Identify which cell holds the provided text, then report its (x, y) central coordinate. 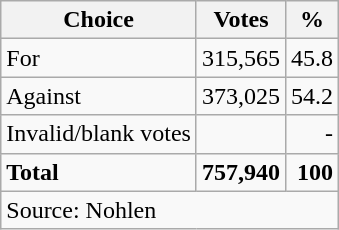
For (99, 58)
Against (99, 96)
Choice (99, 20)
315,565 (240, 58)
54.2 (312, 96)
Votes (240, 20)
Total (99, 172)
Source: Nohlen (170, 210)
Invalid/blank votes (99, 134)
% (312, 20)
45.8 (312, 58)
100 (312, 172)
373,025 (240, 96)
757,940 (240, 172)
- (312, 134)
